Scan for the cell matching the given text and deliver its (x, y) coordinate at center. 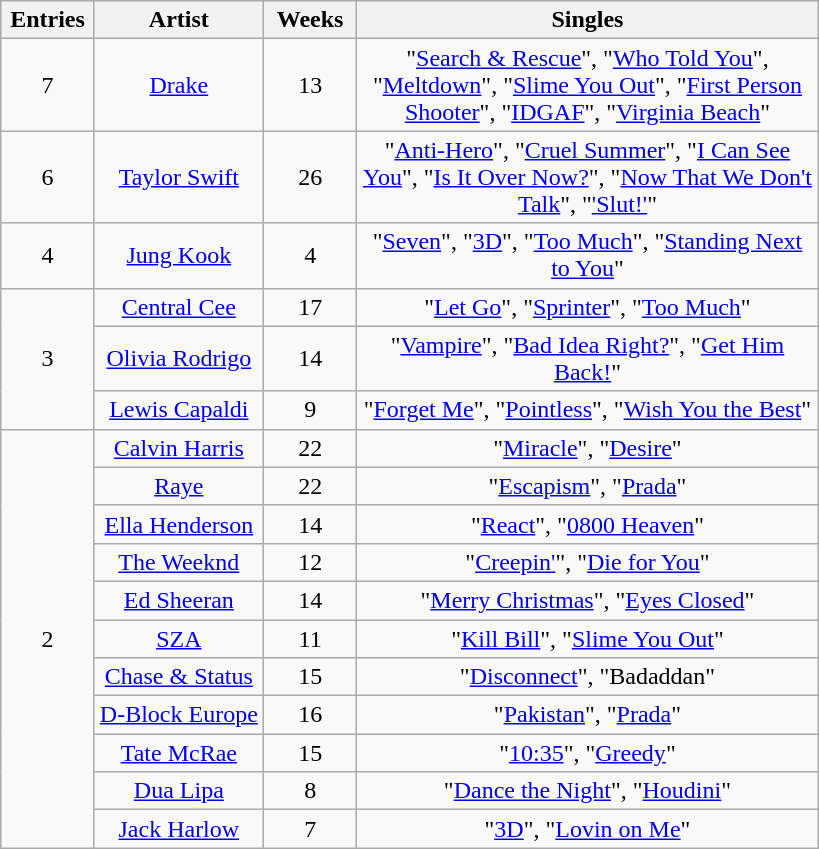
"Kill Bill", "Slime You Out" (588, 639)
"Forget Me", "Pointless", "Wish You the Best" (588, 410)
"Disconnect", "Badaddan" (588, 677)
Dua Lipa (178, 791)
"Let Go", "Sprinter", "Too Much" (588, 307)
6 (48, 177)
SZA (178, 639)
Taylor Swift (178, 177)
Lewis Capaldi (178, 410)
16 (310, 715)
Weeks (310, 20)
11 (310, 639)
"Creepin'", "Die for You" (588, 562)
The Weeknd (178, 562)
3 (48, 358)
2 (48, 638)
26 (310, 177)
"Search & Rescue", "Who Told You", "Meltdown", "Slime You Out", "First Person Shooter", "IDGAF", "Virginia Beach" (588, 85)
"React", "0800 Heaven" (588, 524)
Singles (588, 20)
"Pakistan", "Prada" (588, 715)
Calvin Harris (178, 448)
Artist (178, 20)
Ed Sheeran (178, 600)
8 (310, 791)
D-Block Europe (178, 715)
"Dance the Night", "Houdini" (588, 791)
Entries (48, 20)
"10:35", "Greedy" (588, 753)
"Vampire", "Bad Idea Right?", "Get Him Back!" (588, 358)
Olivia Rodrigo (178, 358)
Jung Kook (178, 256)
"Merry Christmas", "Eyes Closed" (588, 600)
"Escapism", "Prada" (588, 486)
"Seven", "3D", "Too Much", "Standing Next to You" (588, 256)
Raye (178, 486)
Tate McRae (178, 753)
"Miracle", "Desire" (588, 448)
Jack Harlow (178, 829)
9 (310, 410)
Central Cee (178, 307)
12 (310, 562)
"Anti-Hero", "Cruel Summer", "I Can See You", "Is It Over Now?", "Now That We Don't Talk", "'Slut!'" (588, 177)
17 (310, 307)
Chase & Status (178, 677)
"3D", "Lovin on Me" (588, 829)
13 (310, 85)
Ella Henderson (178, 524)
Drake (178, 85)
